Return (X, Y) of the center of cell containing provided text 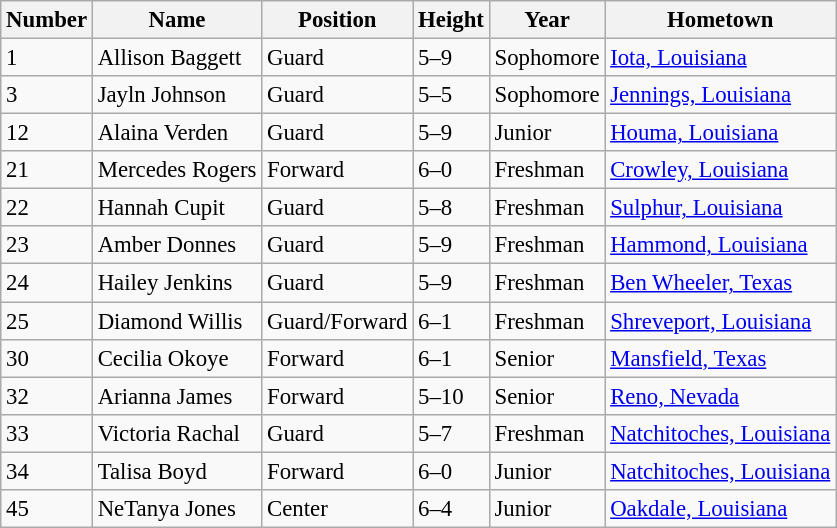
5–8 (451, 208)
Center (338, 509)
Houma, Louisiana (720, 133)
Shreveport, Louisiana (720, 321)
5–10 (451, 396)
Hammond, Louisiana (720, 245)
Jayln Johnson (176, 95)
Victoria Rachal (176, 433)
Iota, Louisiana (720, 58)
5–5 (451, 95)
Alaina Verden (176, 133)
Allison Baggett (176, 58)
Number (47, 20)
Cecilia Okoye (176, 358)
1 (47, 58)
30 (47, 358)
Jennings, Louisiana (720, 95)
6–4 (451, 509)
22 (47, 208)
32 (47, 396)
3 (47, 95)
Talisa Boyd (176, 471)
Year (547, 20)
25 (47, 321)
Hailey Jenkins (176, 283)
23 (47, 245)
NeTanya Jones (176, 509)
Guard/Forward (338, 321)
Amber Donnes (176, 245)
Arianna James (176, 396)
21 (47, 170)
Position (338, 20)
Crowley, Louisiana (720, 170)
12 (47, 133)
Ben Wheeler, Texas (720, 283)
45 (47, 509)
Sulphur, Louisiana (720, 208)
5–7 (451, 433)
Name (176, 20)
Hometown (720, 20)
34 (47, 471)
Height (451, 20)
Oakdale, Louisiana (720, 509)
Mansfield, Texas (720, 358)
Reno, Nevada (720, 396)
Hannah Cupit (176, 208)
24 (47, 283)
33 (47, 433)
Diamond Willis (176, 321)
Mercedes Rogers (176, 170)
